Locate the cell with the specified text and output its (x, y) center coordinate. 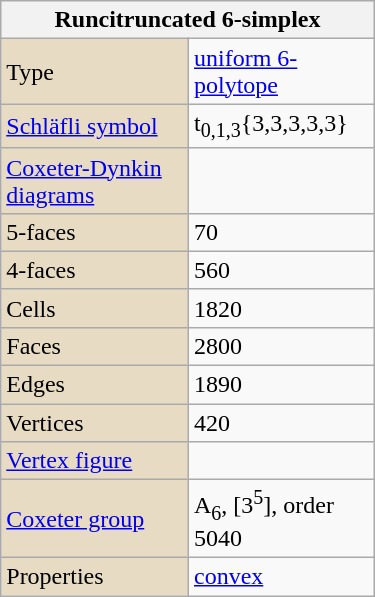
t0,1,3{3,3,3,3,3} (281, 126)
420 (281, 423)
Coxeter-Dynkin diagrams (95, 180)
70 (281, 232)
Vertices (95, 423)
uniform 6-polytope (281, 72)
Coxeter group (95, 519)
Cells (95, 308)
Properties (95, 577)
Faces (95, 346)
2800 (281, 346)
Schläfli symbol (95, 126)
1890 (281, 385)
Edges (95, 385)
A6, [35], order 5040 (281, 519)
1820 (281, 308)
5-faces (95, 232)
Type (95, 72)
convex (281, 577)
4-faces (95, 270)
Vertex figure (95, 461)
560 (281, 270)
Runcitruncated 6-simplex (188, 20)
